Determine the [X, Y] coordinate at the center of the cell enclosing the given text.  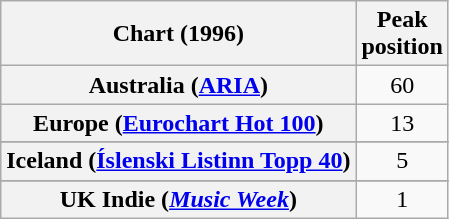
1 [402, 199]
Australia (ARIA) [178, 85]
13 [402, 123]
Peakposition [402, 34]
Chart (1996) [178, 34]
Iceland (Íslenski Listinn Topp 40) [178, 161]
5 [402, 161]
UK Indie (Music Week) [178, 199]
60 [402, 85]
Europe (Eurochart Hot 100) [178, 123]
